Determine the [X, Y] coordinate at the center of the cell enclosing the given text.  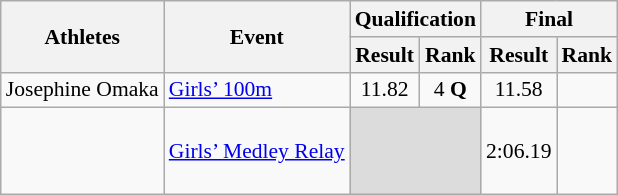
Girls’ Medley Relay [257, 152]
Qualification [416, 19]
Final [549, 19]
11.58 [518, 90]
2:06.19 [518, 152]
4 Q [450, 90]
11.82 [385, 90]
Girls’ 100m [257, 90]
Josephine Omaka [82, 90]
Event [257, 36]
Athletes [82, 36]
